Locate the cell with the specified text and output its [X, Y] center coordinate. 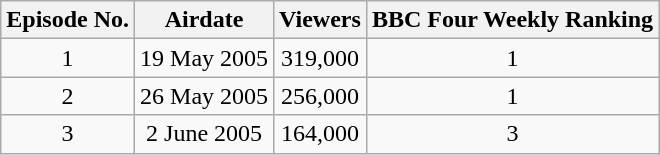
19 May 2005 [204, 58]
BBC Four Weekly Ranking [512, 20]
Episode No. [68, 20]
164,000 [320, 134]
26 May 2005 [204, 96]
319,000 [320, 58]
256,000 [320, 96]
2 [68, 96]
Airdate [204, 20]
2 June 2005 [204, 134]
Viewers [320, 20]
